Detect which cell encompasses the target text, then output its (x, y) center coordinate. 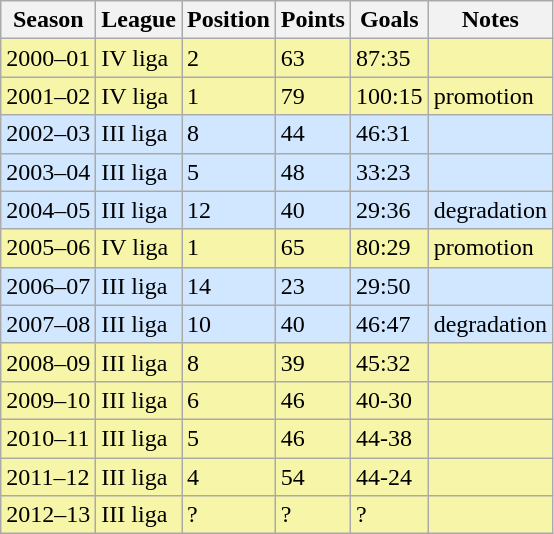
87:35 (389, 58)
12 (229, 210)
45:32 (389, 362)
2001–02 (48, 96)
Goals (389, 20)
2000–01 (48, 58)
Position (229, 20)
44 (312, 134)
79 (312, 96)
4 (229, 477)
23 (312, 286)
29:36 (389, 210)
10 (229, 324)
Points (312, 20)
44-38 (389, 438)
54 (312, 477)
33:23 (389, 172)
6 (229, 400)
2005–06 (48, 248)
48 (312, 172)
2009–10 (48, 400)
46:31 (389, 134)
Notes (490, 20)
44-24 (389, 477)
League (139, 20)
65 (312, 248)
2004–05 (48, 210)
2008–09 (48, 362)
100:15 (389, 96)
40-30 (389, 400)
2 (229, 58)
80:29 (389, 248)
2007–08 (48, 324)
Season (48, 20)
14 (229, 286)
39 (312, 362)
2010–11 (48, 438)
2003–04 (48, 172)
46:47 (389, 324)
2012–13 (48, 515)
2006–07 (48, 286)
2002–03 (48, 134)
63 (312, 58)
29:50 (389, 286)
2011–12 (48, 477)
